From the cell containing the given text, extract its center point as [X, Y] coordinate. 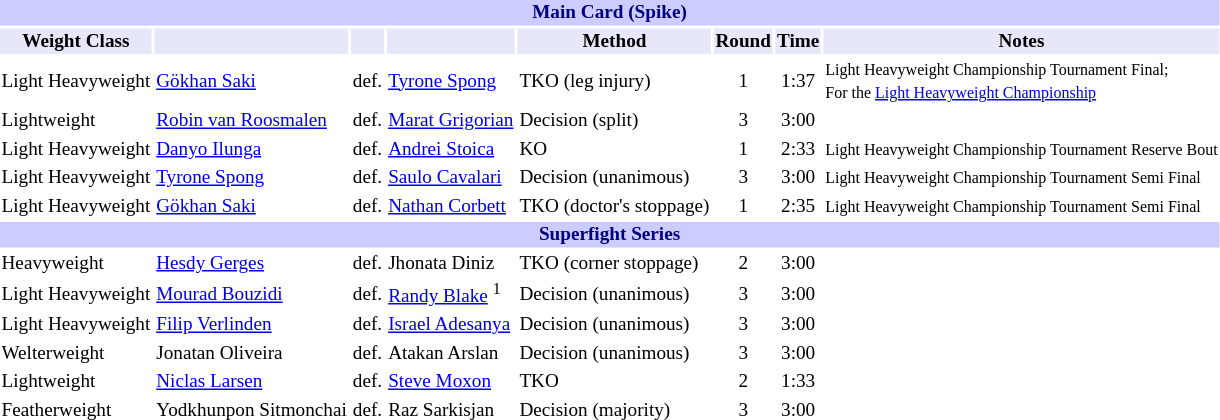
2:33 [798, 149]
TKO [614, 382]
Saulo Cavalari [451, 178]
Time [798, 41]
Robin van Roosmalen [252, 121]
TKO (doctor's stoppage) [614, 207]
Atakan Arslan [451, 354]
Andrei Stoica [451, 149]
Mourad Bouzidi [252, 294]
Main Card (Spike) [610, 13]
TKO (leg injury) [614, 81]
KO [614, 149]
Light Heavyweight Championship Tournament Final;For the Light Heavyweight Championship [1022, 81]
Danyo Ilunga [252, 149]
1:37 [798, 81]
Hesdy Gerges [252, 263]
Method [614, 41]
TKO (corner stoppage) [614, 263]
Randy Blake 1 [451, 294]
Nathan Corbett [451, 207]
1:33 [798, 382]
Jonatan Oliveira [252, 354]
Decision (split) [614, 121]
Jhonata Diniz [451, 263]
Notes [1022, 41]
Niclas Larsen [252, 382]
Filip Verlinden [252, 325]
Weight Class [76, 41]
Light Heavyweight Championship Tournament Reserve Bout [1022, 149]
Superfight Series [610, 235]
Marat Grigorian [451, 121]
Welterweight [76, 354]
2:35 [798, 207]
Heavyweight [76, 263]
Israel Adesanya [451, 325]
Steve Moxon [451, 382]
Round [743, 41]
